Return (x, y) of the center of cell containing provided text 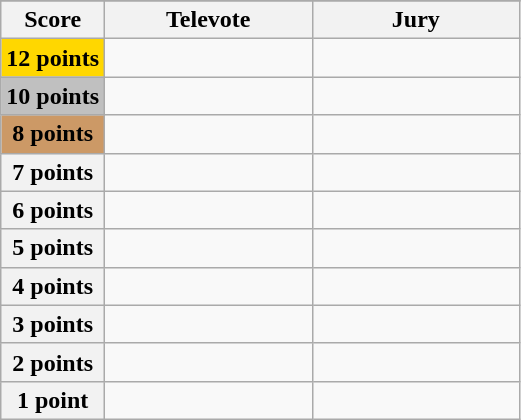
6 points (53, 210)
Jury (416, 20)
1 point (53, 400)
10 points (53, 96)
3 points (53, 324)
5 points (53, 248)
Score (53, 20)
2 points (53, 362)
4 points (53, 286)
7 points (53, 172)
Televote (209, 20)
12 points (53, 58)
8 points (53, 134)
